Provide the [x, y] coordinate of the cell's center where the given text is located.  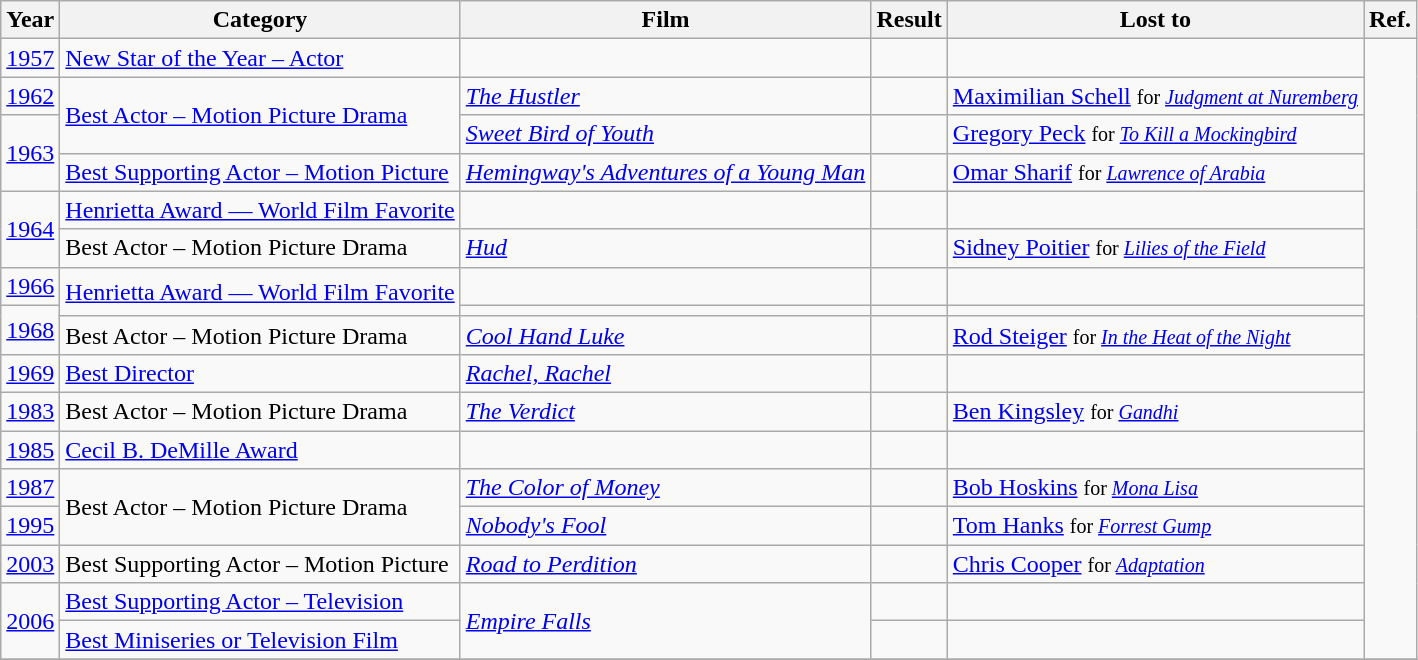
1957 [30, 58]
1983 [30, 411]
The Color of Money [666, 488]
Category [260, 20]
2003 [30, 564]
Nobody's Fool [666, 526]
Empire Falls [666, 621]
Result [909, 20]
The Verdict [666, 411]
Omar Sharif for Lawrence of Arabia [1155, 172]
1963 [30, 153]
Best Director [260, 373]
Chris Cooper for Adaptation [1155, 564]
1968 [30, 330]
1985 [30, 449]
Gregory Peck for To Kill a Mockingbird [1155, 134]
Ben Kingsley for Gandhi [1155, 411]
1969 [30, 373]
Best Miniseries or Television Film [260, 640]
Sidney Poitier for Lilies of the Field [1155, 248]
Cool Hand Luke [666, 335]
1966 [30, 286]
2006 [30, 621]
1964 [30, 229]
Best Supporting Actor – Television [260, 602]
Hemingway's Adventures of a Young Man [666, 172]
Road to Perdition [666, 564]
Year [30, 20]
Lost to [1155, 20]
Maximilian Schell for Judgment at Nuremberg [1155, 96]
1987 [30, 488]
Rachel, Rachel [666, 373]
1962 [30, 96]
Rod Steiger for In the Heat of the Night [1155, 335]
Hud [666, 248]
Bob Hoskins for Mona Lisa [1155, 488]
New Star of the Year – Actor [260, 58]
Ref. [1390, 20]
Tom Hanks for Forrest Gump [1155, 526]
1995 [30, 526]
Sweet Bird of Youth [666, 134]
Film [666, 20]
The Hustler [666, 96]
Cecil B. DeMille Award [260, 449]
